Find where the given text appears and provide that cell's center as (x, y) coordinate. 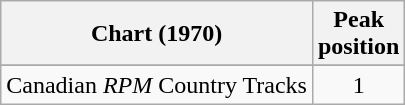
1 (358, 85)
Chart (1970) (157, 34)
Peakposition (358, 34)
Canadian RPM Country Tracks (157, 85)
